Return (x, y) of the center of cell containing provided text 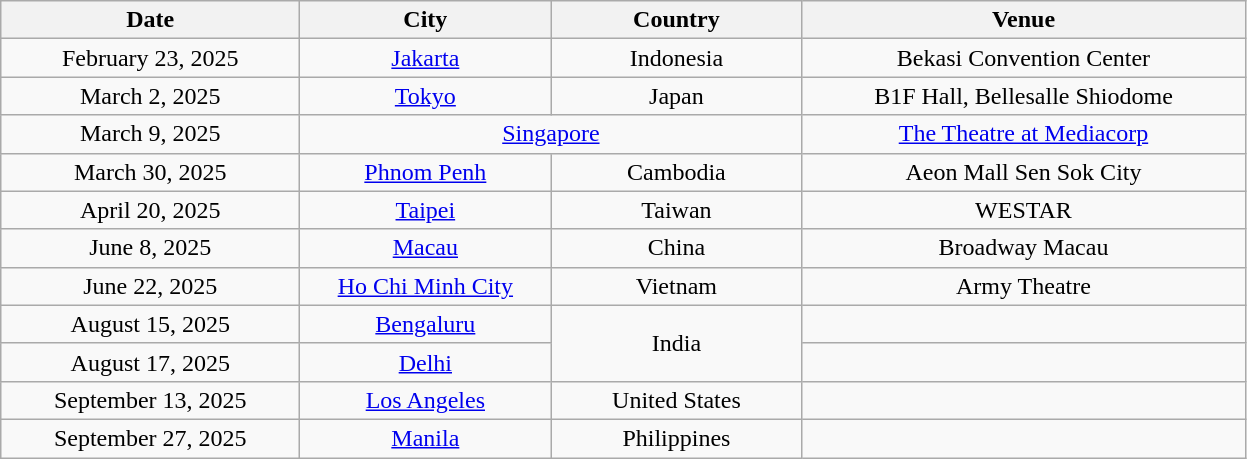
March 30, 2025 (150, 172)
March 2, 2025 (150, 96)
August 17, 2025 (150, 362)
China (676, 248)
Singapore (551, 134)
Jakarta (426, 58)
February 23, 2025 (150, 58)
Delhi (426, 362)
WESTAR (1024, 210)
City (426, 20)
Bekasi Convention Center (1024, 58)
September 27, 2025 (150, 438)
Bengaluru (426, 324)
Country (676, 20)
India (676, 343)
United States (676, 400)
June 22, 2025 (150, 286)
Los Angeles (426, 400)
September 13, 2025 (150, 400)
Indonesia (676, 58)
Cambodia (676, 172)
August 15, 2025 (150, 324)
B1F Hall, Bellesalle Shiodome (1024, 96)
June 8, 2025 (150, 248)
Taipei (426, 210)
Vietnam (676, 286)
Army Theatre (1024, 286)
April 20, 2025 (150, 210)
Ho Chi Minh City (426, 286)
Broadway Macau (1024, 248)
March 9, 2025 (150, 134)
Phnom Penh (426, 172)
Macau (426, 248)
Taiwan (676, 210)
Philippines (676, 438)
Date (150, 20)
Manila (426, 438)
The Theatre at Mediacorp (1024, 134)
Japan (676, 96)
Tokyo (426, 96)
Venue (1024, 20)
Aeon Mall Sen Sok City (1024, 172)
